Identify which cell holds the provided text, then report its [x, y] central coordinate. 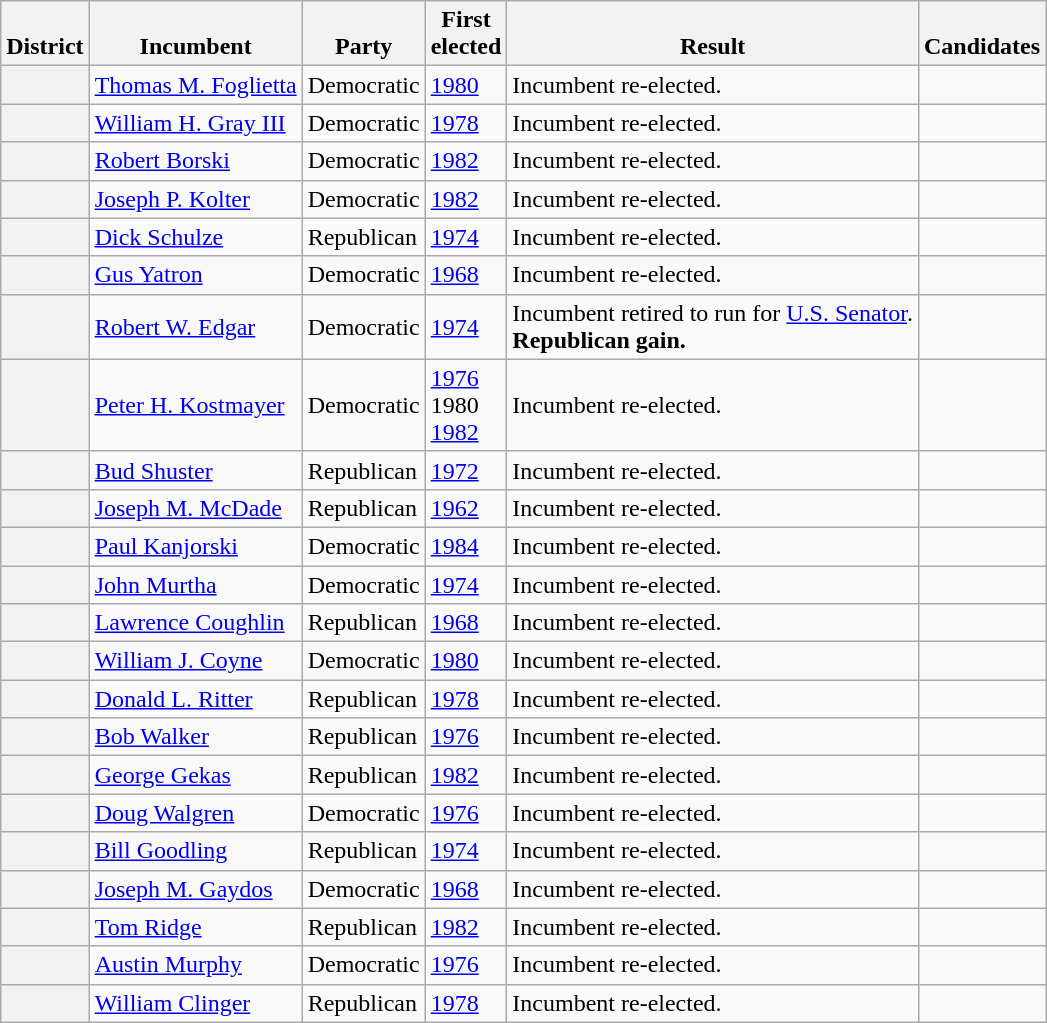
Robert Borski [196, 161]
Tom Ridge [196, 927]
Bud Shuster [196, 470]
Gus Yatron [196, 275]
Incumbent [196, 34]
Doug Walgren [196, 813]
District [45, 34]
Firstelected [466, 34]
1962 [466, 508]
1984 [466, 546]
Donald L. Ritter [196, 699]
Incumbent retired to run for U.S. Senator.Republican gain. [713, 326]
Candidates [982, 34]
Result [713, 34]
Robert W. Edgar [196, 326]
John Murtha [196, 585]
Bob Walker [196, 737]
Austin Murphy [196, 965]
Party [364, 34]
Joseph M. McDade [196, 508]
William J. Coyne [196, 661]
Lawrence Coughlin [196, 623]
William H. Gray III [196, 123]
Bill Goodling [196, 851]
Paul Kanjorski [196, 546]
Thomas M. Foglietta [196, 85]
George Gekas [196, 775]
Peter H. Kostmayer [196, 405]
Joseph M. Gaydos [196, 889]
Dick Schulze [196, 237]
Joseph P. Kolter [196, 199]
William Clinger [196, 1003]
19761980 1982 [466, 405]
1972 [466, 470]
